Return the (x, y) coordinate for the center point of the cell that contains the specified text.  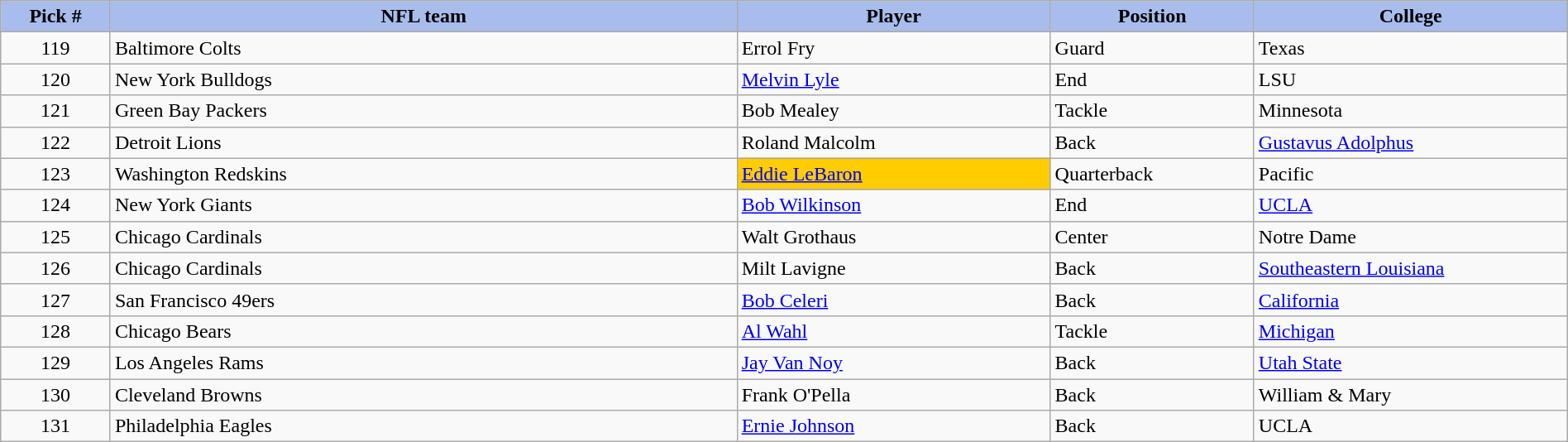
College (1411, 17)
127 (56, 300)
Pacific (1411, 174)
Washington Redskins (423, 174)
130 (56, 395)
126 (56, 268)
Chicago Bears (423, 331)
Walt Grothaus (893, 237)
Player (893, 17)
New York Giants (423, 205)
Bob Wilkinson (893, 205)
128 (56, 331)
121 (56, 111)
Bob Celeri (893, 300)
NFL team (423, 17)
Center (1152, 237)
William & Mary (1411, 395)
Cleveland Browns (423, 395)
Jay Van Noy (893, 363)
123 (56, 174)
Baltimore Colts (423, 48)
Gustavus Adolphus (1411, 142)
Detroit Lions (423, 142)
120 (56, 79)
Notre Dame (1411, 237)
California (1411, 300)
Milt Lavigne (893, 268)
Utah State (1411, 363)
Los Angeles Rams (423, 363)
129 (56, 363)
Minnesota (1411, 111)
Pick # (56, 17)
Errol Fry (893, 48)
Frank O'Pella (893, 395)
131 (56, 426)
119 (56, 48)
Guard (1152, 48)
Position (1152, 17)
Philadelphia Eagles (423, 426)
Michigan (1411, 331)
Southeastern Louisiana (1411, 268)
Quarterback (1152, 174)
Al Wahl (893, 331)
Melvin Lyle (893, 79)
125 (56, 237)
Texas (1411, 48)
Roland Malcolm (893, 142)
Green Bay Packers (423, 111)
Ernie Johnson (893, 426)
122 (56, 142)
San Francisco 49ers (423, 300)
Bob Mealey (893, 111)
LSU (1411, 79)
New York Bulldogs (423, 79)
Eddie LeBaron (893, 174)
124 (56, 205)
